From the cell containing the given text, extract its center point as [x, y] coordinate. 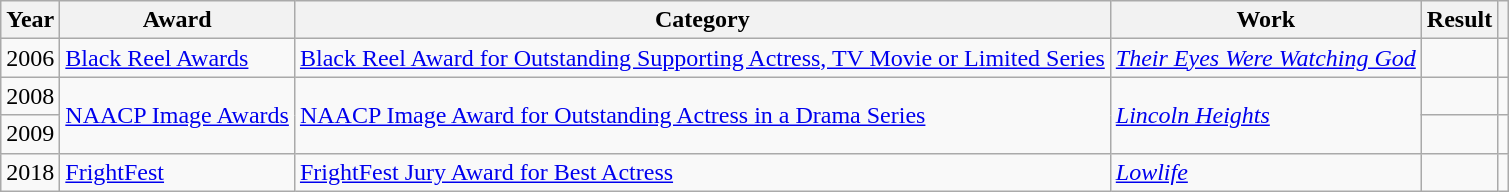
Work [1266, 20]
Result [1459, 20]
Their Eyes Were Watching God [1266, 58]
Lincoln Heights [1266, 115]
Year [30, 20]
FrightFest [178, 172]
NAACP Image Award for Outstanding Actress in a Drama Series [702, 115]
2008 [30, 96]
Category [702, 20]
Black Reel Awards [178, 58]
2009 [30, 134]
NAACP Image Awards [178, 115]
FrightFest Jury Award for Best Actress [702, 172]
Award [178, 20]
Black Reel Award for Outstanding Supporting Actress, TV Movie or Limited Series [702, 58]
Lowlife [1266, 172]
2018 [30, 172]
2006 [30, 58]
